Search for the cell housing the specified text and yield its [X, Y] center coordinate. 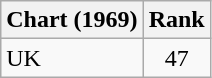
UK [72, 58]
47 [176, 58]
Chart (1969) [72, 20]
Rank [176, 20]
